For the text-containing cell, return its midpoint in (X, Y) coordinate format. 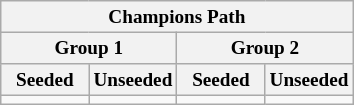
Group 2 (265, 48)
Champions Path (177, 17)
Group 1 (89, 48)
